Pinpoint the cell where the given text exists, returning its (x, y) midpoint coordinate. 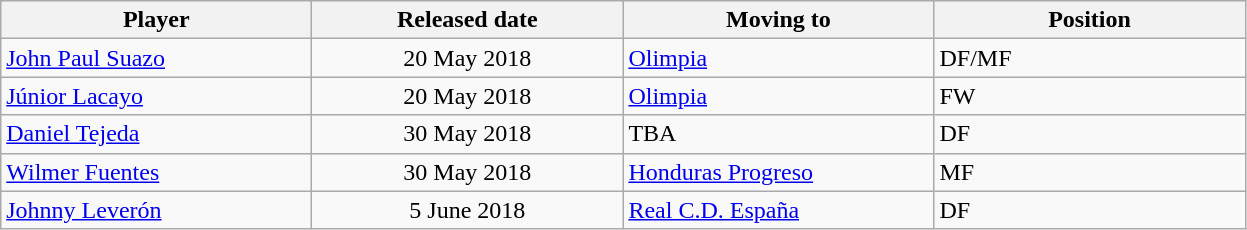
FW (1090, 96)
Johnny Leverón (156, 210)
Daniel Tejeda (156, 134)
DF/MF (1090, 58)
MF (1090, 172)
Player (156, 20)
Position (1090, 20)
Real C.D. España (778, 210)
Moving to (778, 20)
5 June 2018 (468, 210)
Honduras Progreso (778, 172)
John Paul Suazo (156, 58)
Released date (468, 20)
TBA (778, 134)
Júnior Lacayo (156, 96)
Wilmer Fuentes (156, 172)
